Return the (X, Y) coordinate for the center point of the cell that contains the specified text.  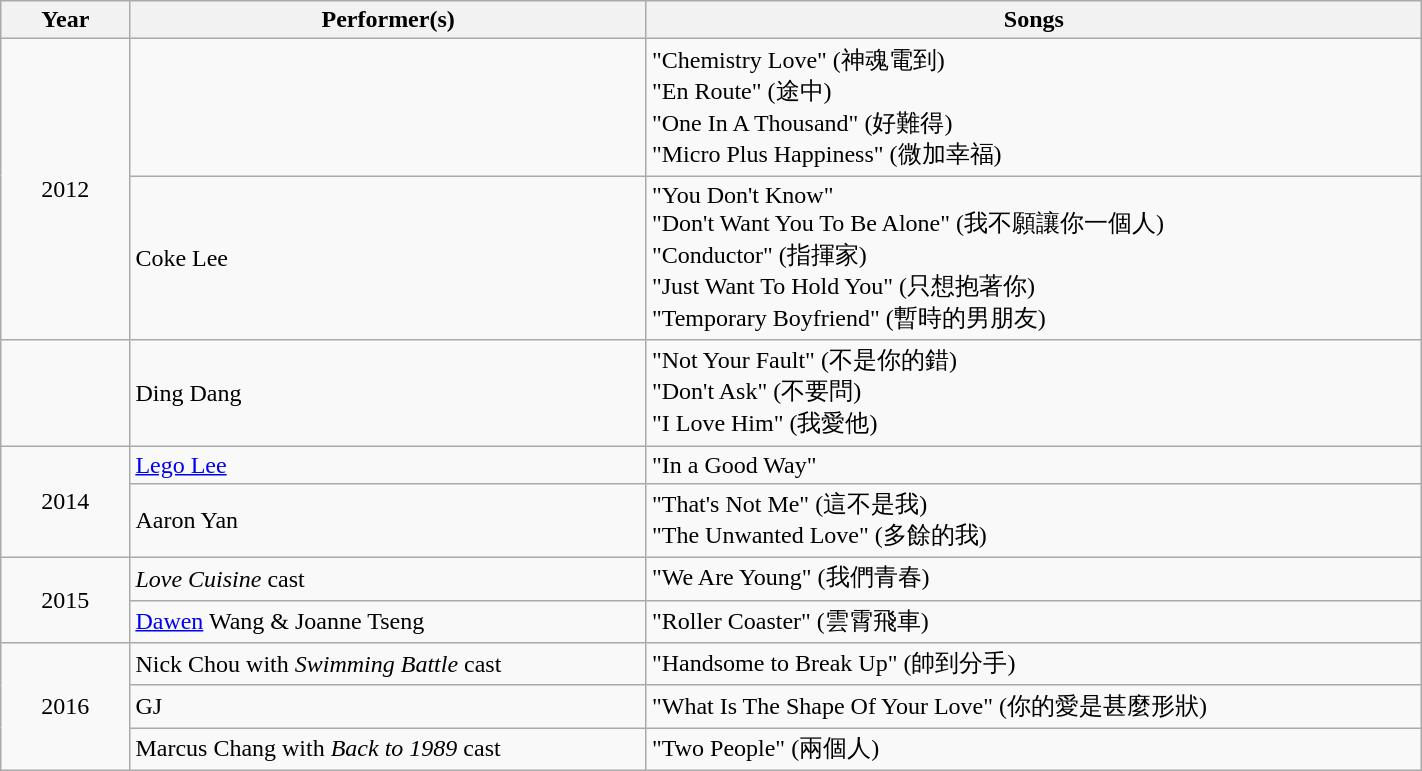
"Chemistry Love" (神魂電到)"En Route" (途中)"One In A Thousand" (好難得)"Micro Plus Happiness" (微加幸福) (1034, 108)
2016 (66, 707)
"Two People" (兩個人) (1034, 750)
"In a Good Way" (1034, 465)
Love Cuisine cast (388, 580)
"That's Not Me" (這不是我)"The Unwanted Love" (多餘的我) (1034, 521)
Aaron Yan (388, 521)
Marcus Chang with Back to 1989 cast (388, 750)
"We Are Young" (我們青春) (1034, 580)
"Not Your Fault" (不是你的錯)"Don't Ask" (不要問)"I Love Him" (我愛他) (1034, 393)
Ding Dang (388, 393)
Performer(s) (388, 20)
Songs (1034, 20)
Dawen Wang & Joanne Tseng (388, 622)
Lego Lee (388, 465)
2012 (66, 190)
Coke Lee (388, 258)
"What Is The Shape Of Your Love" (你的愛是甚麼形狀) (1034, 706)
"Handsome to Break Up" (帥到分手) (1034, 664)
2015 (66, 600)
"Roller Coaster" (雲霄飛車) (1034, 622)
2014 (66, 502)
"You Don't Know""Don't Want You To Be Alone" (我不願讓你一個人)"Conductor" (指揮家)"Just Want To Hold You" (只想抱著你)"Temporary Boyfriend" (暫時的男朋友) (1034, 258)
Nick Chou with Swimming Battle cast (388, 664)
GJ (388, 706)
Year (66, 20)
